Output the [x, y] coordinate of the center of the cell containing the given text.  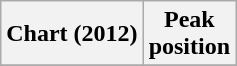
Peakposition [189, 34]
Chart (2012) [72, 34]
